Determine the (x, y) coordinate at the center of the cell enclosing the given text.  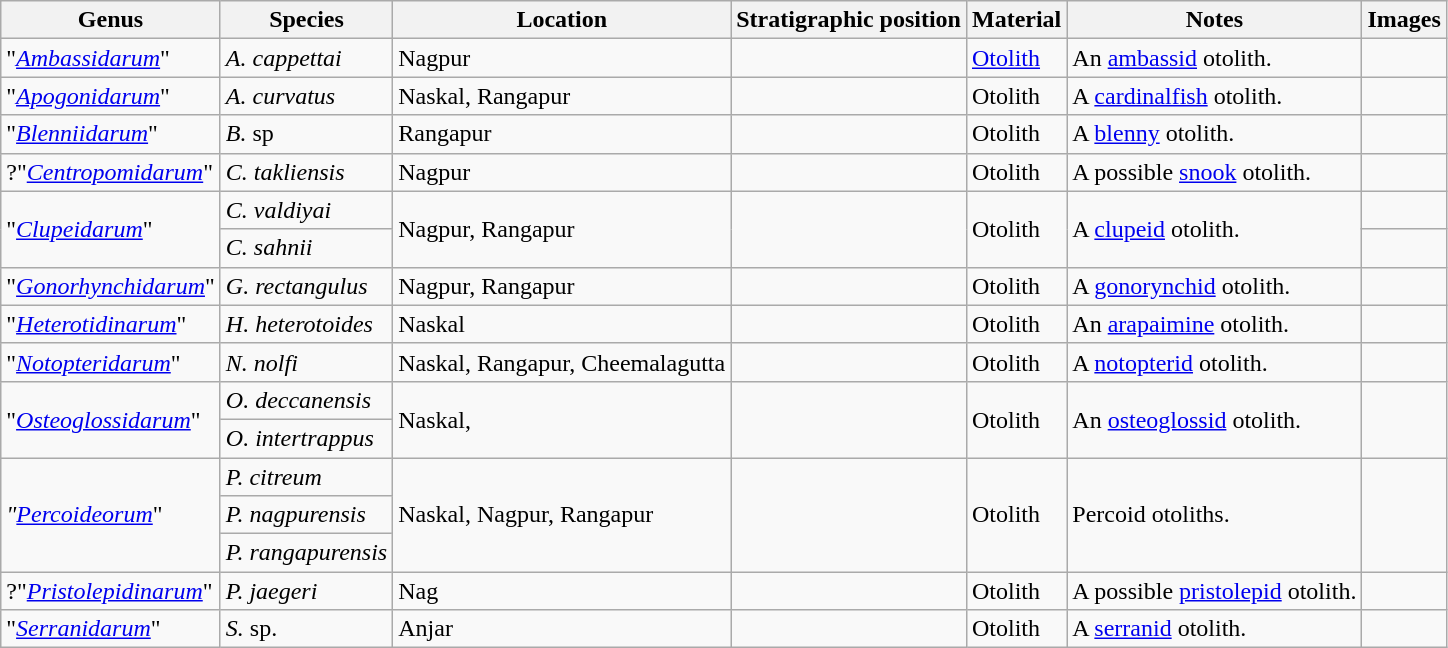
"Percoideorum" (111, 515)
Naskal, (562, 419)
?"Pristolepidinarum" (111, 591)
Percoid otoliths. (1214, 515)
Notes (1214, 20)
C. sahnii (306, 248)
O. intertrappus (306, 438)
Location (562, 20)
Species (306, 20)
G. rectangulus (306, 286)
An ambassid otolith. (1214, 58)
C. takliensis (306, 172)
A possible snook otolith. (1214, 172)
Rangapur (562, 134)
"Gonorhynchidarum" (111, 286)
"Ambassidarum" (111, 58)
A possible pristolepid otolith. (1214, 591)
A serranid otolith. (1214, 629)
H. heterotoides (306, 324)
?"Centropomidarum" (111, 172)
"Serranidarum" (111, 629)
A. curvatus (306, 96)
"Apogonidarum" (111, 96)
A notopterid otolith. (1214, 362)
"Clupeidarum" (111, 229)
Naskal (562, 324)
Naskal, Nagpur, Rangapur (562, 515)
N. nolfi (306, 362)
P. jaegeri (306, 591)
An osteoglossid otolith. (1214, 419)
Anjar (562, 629)
"Blenniidarum" (111, 134)
Stratigraphic position (849, 20)
"Notopteridarum" (111, 362)
S. sp. (306, 629)
Images (1404, 20)
A cardinalfish otolith. (1214, 96)
C. valdiyai (306, 210)
"Osteoglossidarum" (111, 419)
A gonorynchid otolith. (1214, 286)
Nag (562, 591)
Genus (111, 20)
P. nagpurensis (306, 515)
B. sp (306, 134)
A. cappettai (306, 58)
An arapaimine otolith. (1214, 324)
Naskal, Rangapur (562, 96)
"Heterotidinarum" (111, 324)
P. rangapurensis (306, 553)
A clupeid otolith. (1214, 229)
O. deccanensis (306, 400)
Naskal, Rangapur, Cheemalagutta (562, 362)
Material (1016, 20)
A blenny otolith. (1214, 134)
P. citreum (306, 477)
